Capture the cell that displays the provided text and extract its (X, Y) central coordinate. 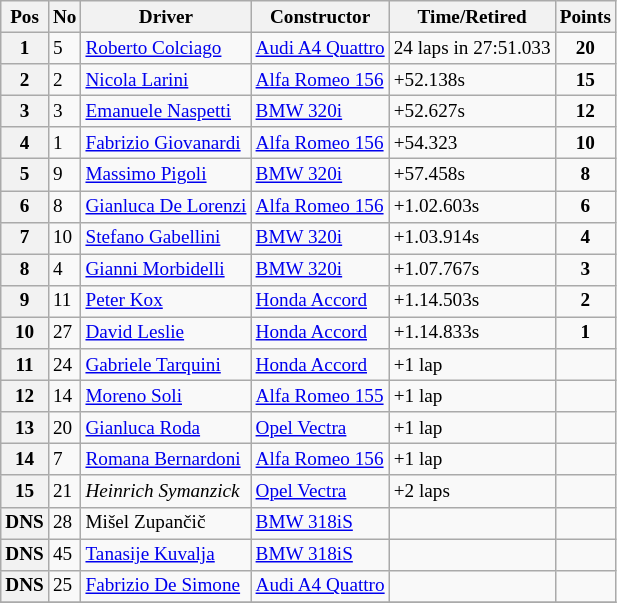
+1.14.503s (472, 301)
Gabriele Tarquini (166, 365)
+2 laps (472, 491)
+1.02.603s (472, 206)
24 (64, 365)
Constructor (320, 17)
Emanuele Naspetti (166, 111)
28 (64, 523)
No (64, 17)
27 (64, 333)
Gianluca Roda (166, 428)
Nicola Larini (166, 80)
+52.138s (472, 80)
Mišel Zupančič (166, 523)
+1.14.833s (472, 333)
+52.627s (472, 111)
David Leslie (166, 333)
Driver (166, 17)
25 (64, 586)
Peter Kox (166, 301)
+54.323 (472, 143)
Romana Bernardoni (166, 460)
Moreno Soli (166, 396)
Pos (25, 17)
13 (25, 428)
24 laps in 27:51.033 (472, 48)
Heinrich Symanzick (166, 491)
45 (64, 554)
Fabrizio De Simone (166, 586)
+1.03.914s (472, 238)
Alfa Romeo 155 (320, 396)
Massimo Pigoli (166, 175)
Fabrizio Giovanardi (166, 143)
Gianluca De Lorenzi (166, 206)
Points (585, 17)
+1.07.767s (472, 270)
Stefano Gabellini (166, 238)
Time/Retired (472, 17)
+57.458s (472, 175)
21 (64, 491)
Roberto Colciago (166, 48)
Tanasije Kuvalja (166, 554)
Gianni Morbidelli (166, 270)
